Detect which cell encompasses the target text, then output its (X, Y) center coordinate. 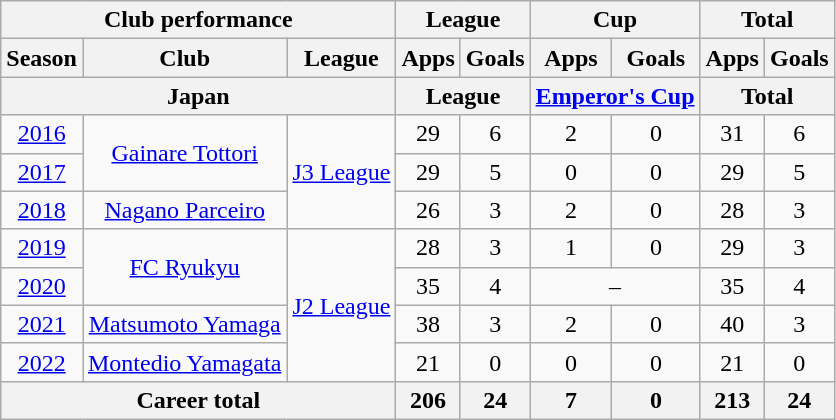
2022 (42, 362)
FC Ryukyu (184, 267)
213 (732, 400)
40 (732, 324)
Nagano Parceiro (184, 210)
Club performance (198, 20)
2017 (42, 172)
Montedio Yamagata (184, 362)
Season (42, 58)
7 (571, 400)
2020 (42, 286)
Club (184, 58)
206 (428, 400)
2016 (42, 134)
– (615, 286)
26 (428, 210)
38 (428, 324)
Matsumoto Yamaga (184, 324)
J2 League (342, 305)
2019 (42, 248)
J3 League (342, 172)
Emperor's Cup (615, 96)
2018 (42, 210)
Career total (198, 400)
Japan (198, 96)
Cup (615, 20)
2021 (42, 324)
31 (732, 134)
Gainare Tottori (184, 153)
1 (571, 248)
